Return the (X, Y) coordinate for the center point of the cell that contains the specified text.  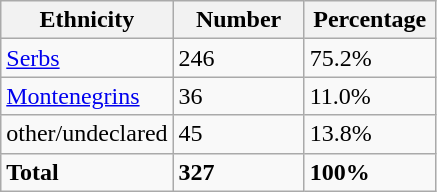
Total (87, 172)
Serbs (87, 58)
36 (238, 96)
other/undeclared (87, 134)
13.8% (370, 134)
Ethnicity (87, 20)
Number (238, 20)
75.2% (370, 58)
45 (238, 134)
100% (370, 172)
327 (238, 172)
Montenegrins (87, 96)
246 (238, 58)
11.0% (370, 96)
Percentage (370, 20)
